Detect which cell encompasses the target text, then output its [x, y] center coordinate. 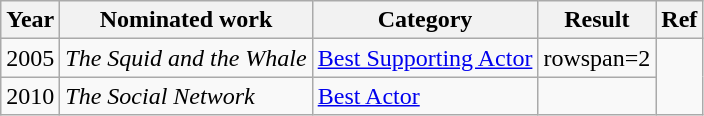
Best Supporting Actor [425, 58]
Ref [680, 20]
Category [425, 20]
2005 [30, 58]
The Social Network [186, 96]
Best Actor [425, 96]
Result [597, 20]
Nominated work [186, 20]
rowspan=2 [597, 58]
The Squid and the Whale [186, 58]
2010 [30, 96]
Year [30, 20]
